Output the (x, y) coordinate of the center of the cell containing the given text.  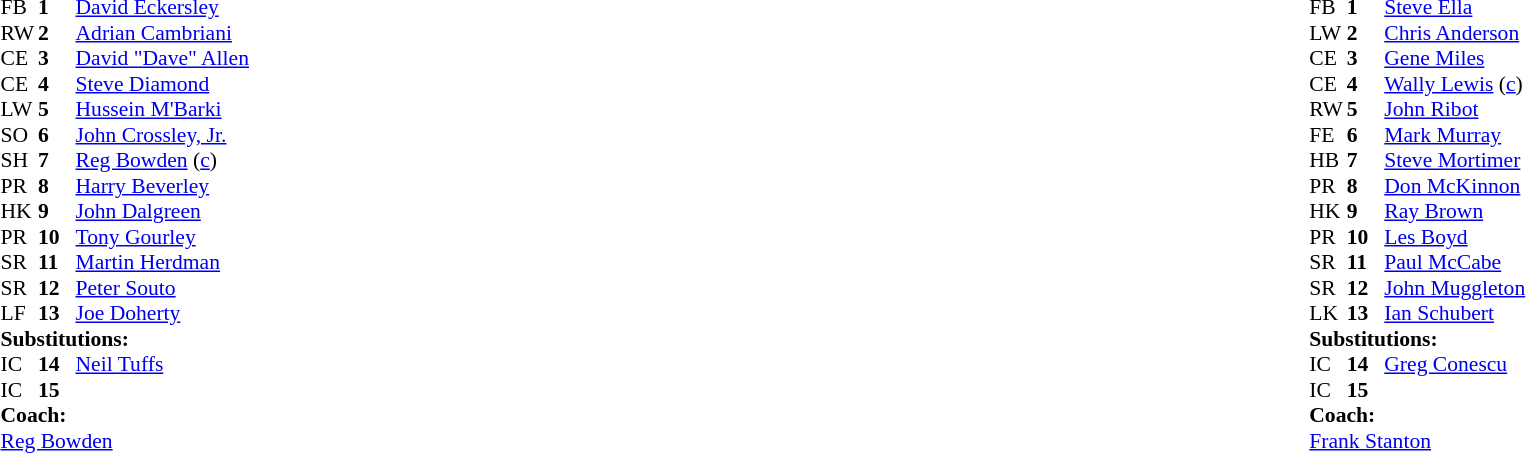
SO (19, 135)
Peter Souto (162, 288)
Steve Mortimer (1454, 161)
Martin Herdman (162, 263)
Ray Brown (1454, 211)
Neil Tuffs (162, 365)
John Crossley, Jr. (162, 135)
LK (1328, 313)
LF (19, 313)
Paul McCabe (1454, 263)
Mark Murray (1454, 135)
John Ribot (1454, 109)
John Dalgreen (162, 211)
Gene Miles (1454, 59)
HB (1328, 161)
Reg Bowden (c) (162, 161)
Joe Doherty (162, 313)
FE (1328, 135)
David "Dave" Allen (162, 59)
Tony Gourley (162, 237)
Hussein M'Barki (162, 109)
Greg Conescu (1454, 365)
Harry Beverley (162, 186)
Chris Anderson (1454, 33)
Steve Diamond (162, 84)
SH (19, 161)
Wally Lewis (c) (1454, 84)
John Muggleton (1454, 288)
Adrian Cambriani (162, 33)
Les Boyd (1454, 237)
Ian Schubert (1454, 313)
Don McKinnon (1454, 186)
